Identify which cell holds the provided text, then report its [x, y] central coordinate. 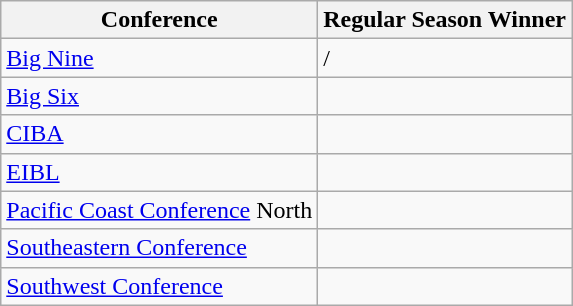
Conference [160, 20]
Regular Season Winner [445, 20]
Big Six [160, 96]
Southwest Conference [160, 286]
EIBL [160, 172]
Southeastern Conference [160, 248]
Pacific Coast Conference North [160, 210]
/ [445, 58]
CIBA [160, 134]
Big Nine [160, 58]
